Determine the [x, y] coordinate at the center of the cell enclosing the given text.  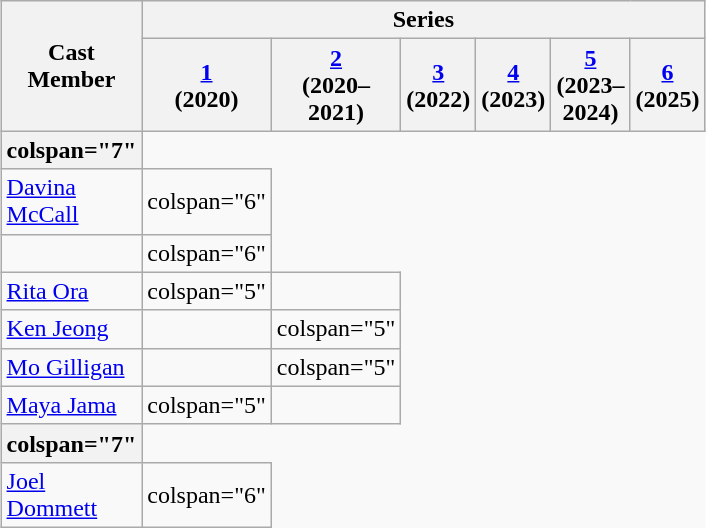
2(2020–2021) [336, 85]
6(2025) [668, 85]
Maya Jama [72, 405]
4(2023) [514, 85]
Davina McCall [72, 202]
Rita Ora [72, 291]
Cast Member [72, 66]
Series [424, 20]
Joel Dommett [72, 494]
Mo Gilligan [72, 367]
Ken Jeong [72, 329]
5(2023–2024) [590, 85]
1(2020) [207, 85]
3(2022) [438, 85]
